Locate the cell with the specified text and output its [x, y] center coordinate. 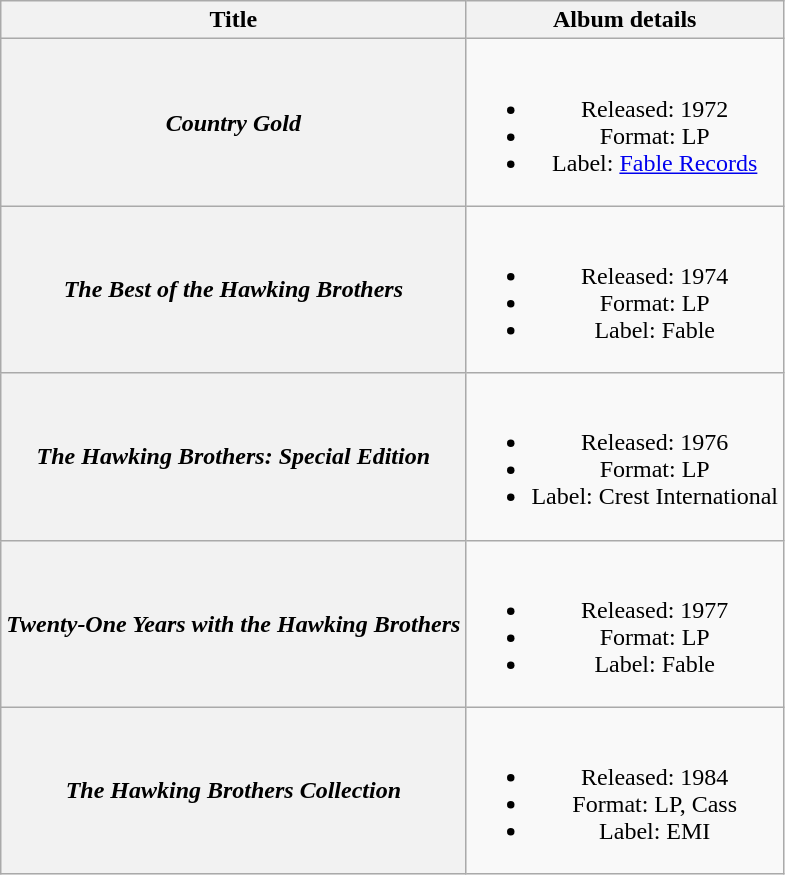
The Hawking Brothers Collection [234, 790]
Released: 1976Format: LPLabel: Crest International [625, 456]
Twenty-One Years with the Hawking Brothers [234, 624]
Released: 1972Format: LPLabel: Fable Records [625, 122]
The Best of the Hawking Brothers [234, 290]
Released: 1977Format: LPLabel: Fable [625, 624]
Released: 1984Format: LP, CassLabel: EMI [625, 790]
Title [234, 20]
Album details [625, 20]
The Hawking Brothers: Special Edition [234, 456]
Released: 1974Format: LPLabel: Fable [625, 290]
Country Gold [234, 122]
